Pinpoint the cell where the given text exists, returning its [X, Y] midpoint coordinate. 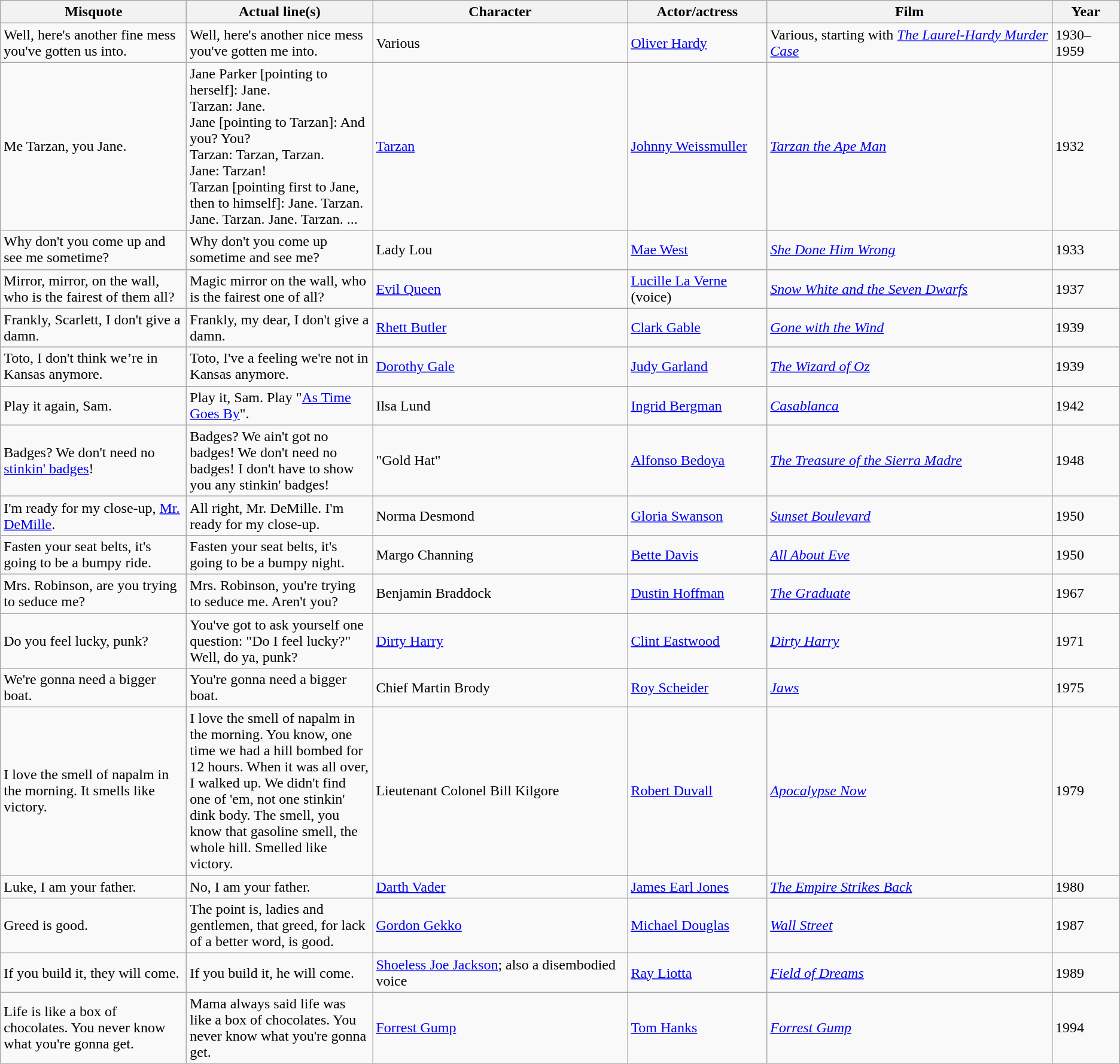
Dustin Hoffman [698, 594]
Sunset Boulevard [909, 516]
Actual line(s) [280, 12]
Tarzan the Ape Man [909, 146]
The Empire Strikes Back [909, 887]
Various [500, 43]
Casablanca [909, 406]
Apocalypse Now [909, 791]
The Wizard of Oz [909, 366]
Bette Davis [698, 554]
James Earl Jones [698, 887]
Ray Liotta [698, 973]
She Done Him Wrong [909, 250]
1930–1959 [1085, 43]
Johnny Weissmuller [698, 146]
1979 [1085, 791]
Oliver Hardy [698, 43]
I'm ready for my close-up, Mr. DeMille. [93, 516]
Norma Desmond [500, 516]
I love the smell of napalm in the morning. It smells like victory. [93, 791]
Film [909, 12]
Mama always said life was like a box of chocolates. You never know what you're gonna get. [280, 1028]
Robert Duvall [698, 791]
Why don't you come up and see me sometime? [93, 250]
"Gold Hat" [500, 461]
Toto, I've a feeling we're not in Kansas anymore. [280, 366]
Chief Martin Brody [500, 688]
Shoeless Joe Jackson; also a disembodied voice [500, 973]
Frankly, my dear, I don't give a damn. [280, 328]
1994 [1085, 1028]
Fasten your seat belts, it's going to be a bumpy night. [280, 554]
Snow White and the Seven Dwarfs [909, 288]
You've got to ask yourself one question: "Do I feel lucky?" Well, do ya, punk? [280, 640]
Wall Street [909, 926]
1980 [1085, 887]
We're gonna need a bigger boat. [93, 688]
Mrs. Robinson, you're trying to seduce me. Aren't you? [280, 594]
Luke, I am your father. [93, 887]
You're gonna need a bigger boat. [280, 688]
Well, here's another nice mess you've gotten me into. [280, 43]
Evil Queen [500, 288]
Judy Garland [698, 366]
Life is like a box of chocolates. You never know what you're gonna get. [93, 1028]
Darth Vader [500, 887]
Greed is good. [93, 926]
Mirror, mirror, on the wall, who is the fairest of them all? [93, 288]
1932 [1085, 146]
Lady Lou [500, 250]
Field of Dreams [909, 973]
All About Eve [909, 554]
Benjamin Braddock [500, 594]
Ingrid Bergman [698, 406]
Play it again, Sam. [93, 406]
1975 [1085, 688]
No, I am your father. [280, 887]
Fasten your seat belts, it's going to be a bumpy ride. [93, 554]
Clark Gable [698, 328]
Year [1085, 12]
Magic mirror on the wall, who is the fairest one of all? [280, 288]
Alfonso Bedoya [698, 461]
1967 [1085, 594]
Mae West [698, 250]
Various, starting with The Laurel-Hardy Murder Case [909, 43]
Tom Hanks [698, 1028]
Actor/actress [698, 12]
Michael Douglas [698, 926]
Lucille La Verne (voice) [698, 288]
Frankly, Scarlett, I don't give a damn. [93, 328]
Me Tarzan, you Jane. [93, 146]
Ilsa Lund [500, 406]
Badges? We ain't got no badges! We don't need no badges! I don't have to show you any stinkin' badges! [280, 461]
Roy Scheider [698, 688]
Rhett Butler [500, 328]
Clint Eastwood [698, 640]
Gordon Gekko [500, 926]
Gloria Swanson [698, 516]
Toto, I don't think we’re in Kansas anymore. [93, 366]
The point is, ladies and gentlemen, that greed, for lack of a better word, is good. [280, 926]
Mrs. Robinson, are you trying to seduce me? [93, 594]
Well, here's another fine mess you've gotten us into. [93, 43]
1989 [1085, 973]
Play it, Sam. Play "As Time Goes By". [280, 406]
The Graduate [909, 594]
1942 [1085, 406]
Jaws [909, 688]
Misquote [93, 12]
1937 [1085, 288]
1933 [1085, 250]
Tarzan [500, 146]
1971 [1085, 640]
Badges? We don't need no stinkin' badges! [93, 461]
If you build it, they will come. [93, 973]
If you build it, he will come. [280, 973]
1948 [1085, 461]
Gone with the Wind [909, 328]
Character [500, 12]
Dorothy Gale [500, 366]
The Treasure of the Sierra Madre [909, 461]
Lieutenant Colonel Bill Kilgore [500, 791]
All right, Mr. DeMille. I'm ready for my close-up. [280, 516]
Why don't you come up sometime and see me? [280, 250]
1987 [1085, 926]
Do you feel lucky, punk? [93, 640]
Margo Channing [500, 554]
